Identify which cell holds the provided text, then report its [X, Y] central coordinate. 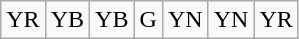
G [148, 20]
